For the text-containing cell, return its midpoint in [X, Y] coordinate format. 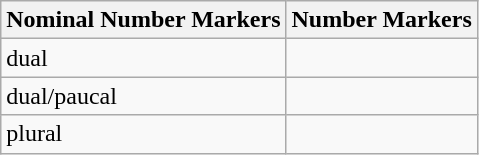
Number Markers [382, 20]
dual [144, 58]
Nominal Number Markers [144, 20]
plural [144, 134]
dual/paucal [144, 96]
